Scan for the cell matching the given text and deliver its [x, y] coordinate at center. 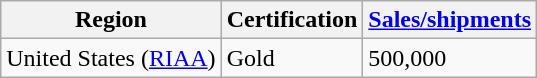
500,000 [450, 58]
Region [111, 20]
United States (RIAA) [111, 58]
Sales/shipments [450, 20]
Certification [292, 20]
Gold [292, 58]
